Return the (x, y) coordinate for the center point of the cell that contains the specified text.  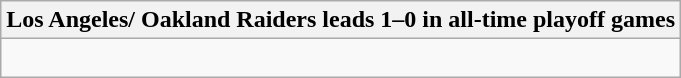
Los Angeles/ Oakland Raiders leads 1–0 in all-time playoff games (341, 20)
